Scan for the cell matching the given text and deliver its [x, y] coordinate at center. 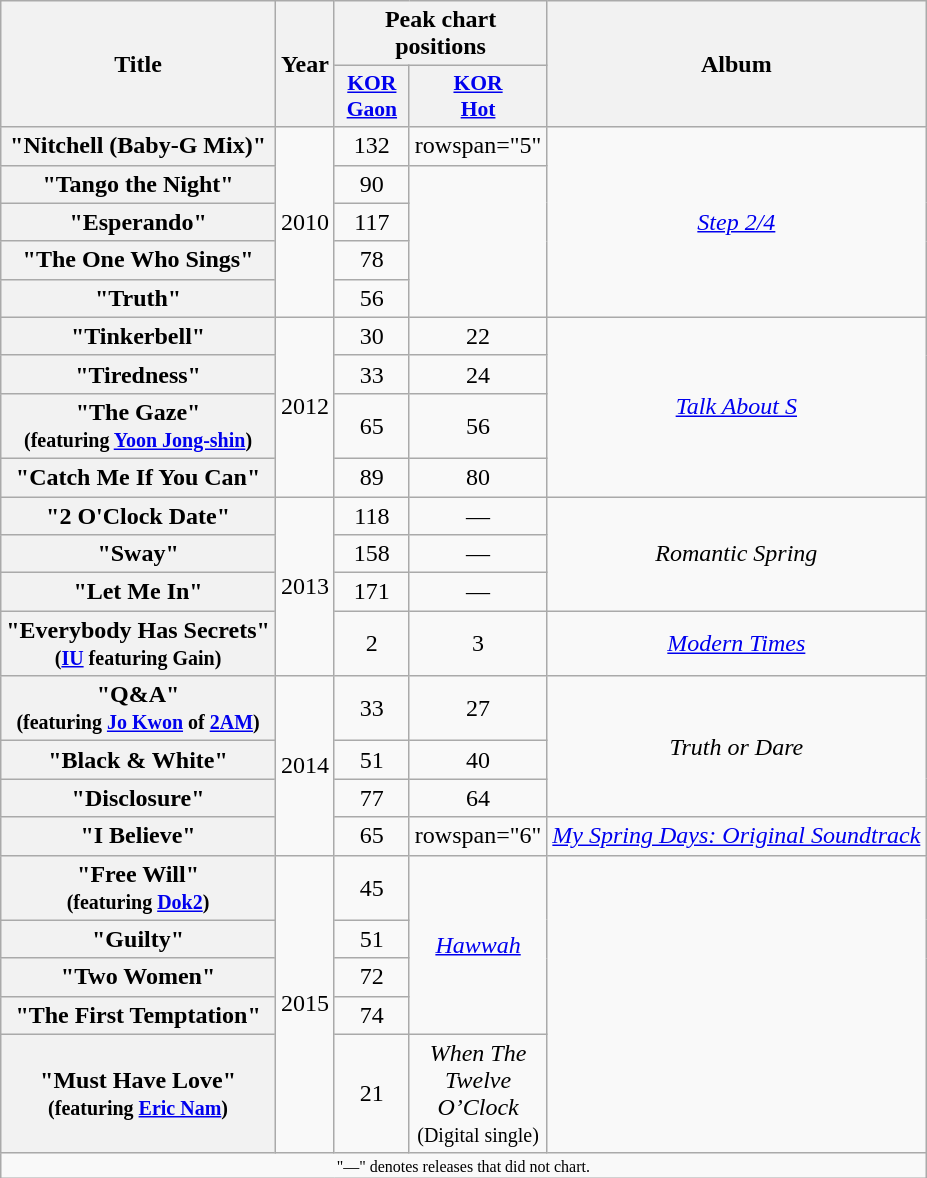
"Let Me In" [138, 592]
"Black & White" [138, 760]
118 [372, 515]
"Must Have Love"(featuring Eric Nam) [138, 1094]
"The First Temptation" [138, 1015]
"I Believe" [138, 836]
21 [372, 1094]
"Q&A"(featuring Jo Kwon of 2AM) [138, 708]
"Tiredness" [138, 374]
132 [372, 146]
"Free Will"(featuring Dok2) [138, 888]
89 [372, 477]
"Catch Me If You Can" [138, 477]
Truth or Dare [736, 746]
Romantic Spring [736, 553]
"Nitchell (Baby-G Mix)" [138, 146]
64 [478, 798]
45 [372, 888]
rowspan="5" [478, 146]
2015 [304, 1004]
"Guilty" [138, 939]
24 [478, 374]
3 [478, 644]
Peak chart positions [440, 34]
KORGaon [372, 96]
rowspan="6" [478, 836]
80 [478, 477]
Step 2/4 [736, 222]
"Esperando" [138, 222]
Modern Times [736, 644]
2010 [304, 222]
"Disclosure" [138, 798]
"Sway" [138, 554]
77 [372, 798]
"The Gaze"(featuring Yoon Jong-shin) [138, 426]
"The One Who Sings" [138, 260]
Hawwah [478, 944]
"Tinkerbell" [138, 336]
"Everybody Has Secrets"(IU featuring Gain) [138, 644]
Talk About S [736, 406]
158 [372, 554]
40 [478, 760]
"Two Women" [138, 977]
74 [372, 1015]
My Spring Days: Original Soundtrack [736, 836]
78 [372, 260]
KORHot [478, 96]
"Truth" [138, 298]
90 [372, 184]
Album [736, 64]
"—" denotes releases that did not chart. [464, 1165]
22 [478, 336]
"Tango the Night" [138, 184]
27 [478, 708]
2014 [304, 766]
2012 [304, 406]
30 [372, 336]
2013 [304, 586]
2 [372, 644]
171 [372, 592]
Year [304, 64]
72 [372, 977]
"2 O'Clock Date" [138, 515]
When The Twelve O’Clock (Digital single) [478, 1094]
117 [372, 222]
Title [138, 64]
